Scan for the cell matching the given text and deliver its (X, Y) coordinate at center. 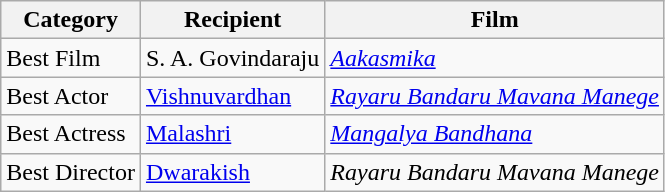
Malashri (232, 134)
Film (495, 20)
Mangalya Bandhana (495, 134)
Recipient (232, 20)
Aakasmika (495, 58)
Best Actor (71, 96)
Best Film (71, 58)
S. A. Govindaraju (232, 58)
Category (71, 20)
Dwarakish (232, 172)
Best Director (71, 172)
Vishnuvardhan (232, 96)
Best Actress (71, 134)
